Find where the given text appears and provide that cell's center as [x, y] coordinate. 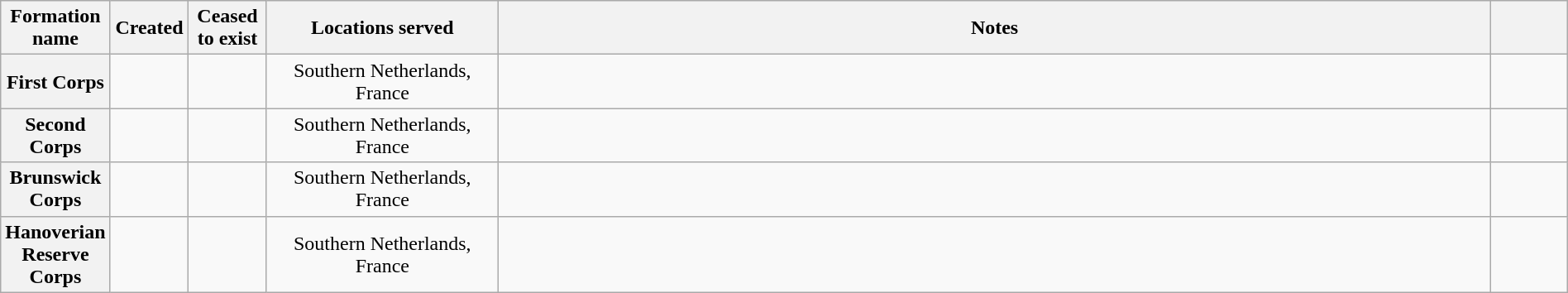
Formation name [55, 28]
Notes [994, 28]
Hanoverian Reserve Corps [55, 254]
Brunswick Corps [55, 189]
Second Corps [55, 136]
First Corps [55, 81]
Ceased to exist [227, 28]
Created [149, 28]
Locations served [382, 28]
